Extract the [x, y] coordinate from the center of the cell holding the provided text.  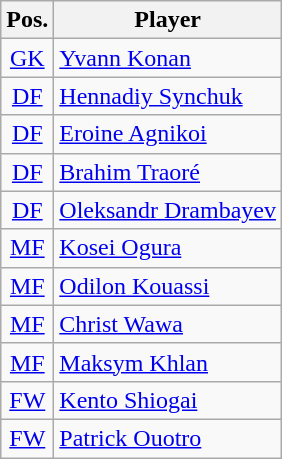
Pos. [28, 20]
Kosei Ogura [168, 248]
Odilon Kouassi [168, 286]
Brahim Traoré [168, 172]
Yvann Konan [168, 58]
GK [28, 58]
Eroine Agnikoi [168, 134]
Maksym Khlan [168, 362]
Patrick Ouotro [168, 438]
Kento Shiogai [168, 400]
Player [168, 20]
Hennadiy Synchuk [168, 96]
Oleksandr Drambayev [168, 210]
Christ Wawa [168, 324]
